Find where the given text appears and provide that cell's center as (X, Y) coordinate. 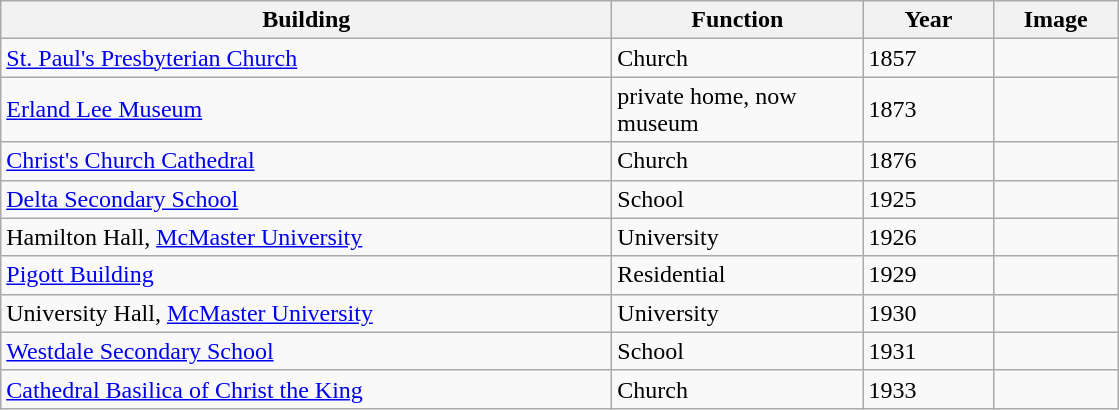
1873 (928, 110)
Cathedral Basilica of Christ the King (306, 389)
private home, now museum (738, 110)
Hamilton Hall, McMaster University (306, 237)
Pigott Building (306, 275)
1929 (928, 275)
1857 (928, 58)
Christ's Church Cathedral (306, 161)
Delta Secondary School (306, 199)
1931 (928, 351)
Building (306, 20)
University Hall, McMaster University (306, 313)
Image (1056, 20)
1933 (928, 389)
1876 (928, 161)
1925 (928, 199)
Function (738, 20)
Westdale Secondary School (306, 351)
Erland Lee Museum (306, 110)
1930 (928, 313)
Year (928, 20)
St. Paul's Presbyterian Church (306, 58)
1926 (928, 237)
Residential (738, 275)
